Return [x, y] of the center of cell containing provided text 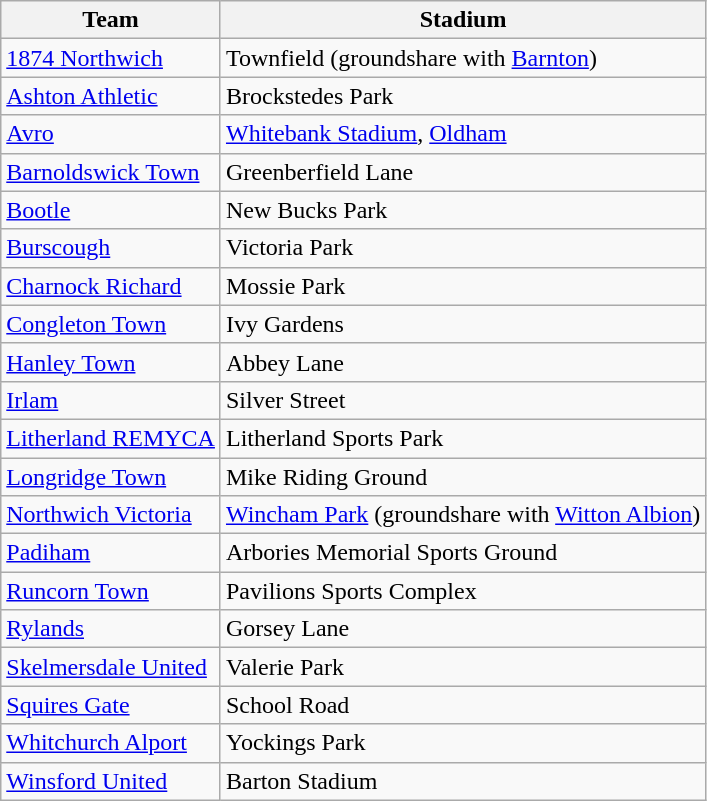
Charnock Richard [111, 286]
Whitebank Stadium, Oldham [462, 134]
Wincham Park (groundshare with Witton Albion) [462, 515]
Gorsey Lane [462, 629]
Yockings Park [462, 743]
Bootle [111, 210]
Irlam [111, 400]
New Bucks Park [462, 210]
Hanley Town [111, 362]
1874 Northwich [111, 58]
Silver Street [462, 400]
School Road [462, 705]
Team [111, 20]
Barnoldswick Town [111, 172]
Litherland REMYCA [111, 438]
Northwich Victoria [111, 515]
Runcorn Town [111, 591]
Whitchurch Alport [111, 743]
Burscough [111, 248]
Litherland Sports Park [462, 438]
Ivy Gardens [462, 324]
Townfield (groundshare with Barnton) [462, 58]
Pavilions Sports Complex [462, 591]
Brockstedes Park [462, 96]
Rylands [111, 629]
Mossie Park [462, 286]
Padiham [111, 553]
Mike Riding Ground [462, 477]
Longridge Town [111, 477]
Congleton Town [111, 324]
Valerie Park [462, 667]
Abbey Lane [462, 362]
Arbories Memorial Sports Ground [462, 553]
Victoria Park [462, 248]
Squires Gate [111, 705]
Skelmersdale United [111, 667]
Winsford United [111, 781]
Stadium [462, 20]
Barton Stadium [462, 781]
Ashton Athletic [111, 96]
Greenberfield Lane [462, 172]
Avro [111, 134]
